Provide the [x, y] coordinate of the cell's center where the given text is located.  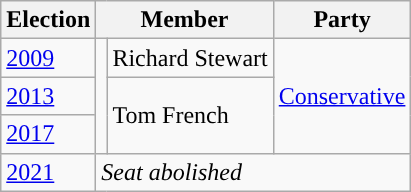
Party [342, 20]
Tom French [190, 115]
Seat abolished [254, 172]
Election [48, 20]
2013 [48, 96]
2017 [48, 134]
2009 [48, 58]
Member [184, 20]
Richard Stewart [190, 58]
2021 [48, 172]
Conservative [342, 96]
